Pinpoint the cell where the given text exists, returning its [X, Y] midpoint coordinate. 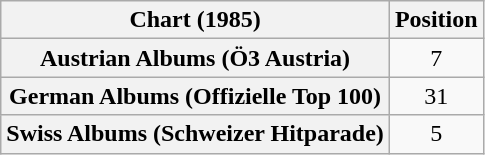
5 [436, 134]
Austrian Albums (Ö3 Austria) [196, 58]
German Albums (Offizielle Top 100) [196, 96]
31 [436, 96]
Swiss Albums (Schweizer Hitparade) [196, 134]
7 [436, 58]
Chart (1985) [196, 20]
Position [436, 20]
